Extract the [x, y] coordinate from the center of the cell holding the provided text.  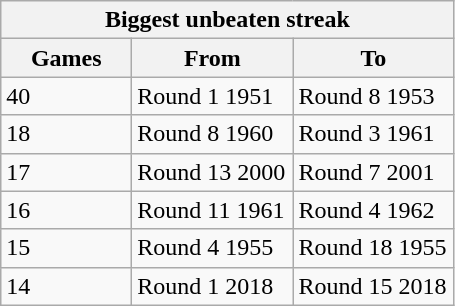
Round 15 2018 [374, 286]
Round 8 1953 [374, 96]
Round 4 1962 [374, 210]
Round 4 1955 [212, 248]
Round 7 2001 [374, 172]
Round 3 1961 [374, 134]
Round 1 2018 [212, 286]
15 [66, 248]
Round 11 1961 [212, 210]
Round 18 1955 [374, 248]
Round 13 2000 [212, 172]
From [212, 58]
14 [66, 286]
Games [66, 58]
17 [66, 172]
Biggest unbeaten streak [228, 20]
16 [66, 210]
Round 8 1960 [212, 134]
Round 1 1951 [212, 96]
40 [66, 96]
18 [66, 134]
To [374, 58]
